Extract the (X, Y) coordinate from the center of the cell holding the provided text.  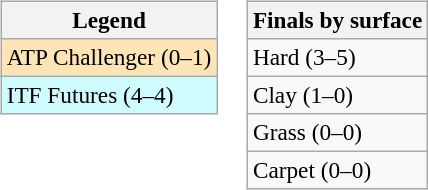
Clay (1–0) (337, 95)
Finals by surface (337, 20)
ATP Challenger (0–1) (108, 57)
ITF Futures (4–4) (108, 95)
Hard (3–5) (337, 57)
Carpet (0–0) (337, 171)
Legend (108, 20)
Grass (0–0) (337, 133)
